Search for the cell housing the specified text and yield its [x, y] center coordinate. 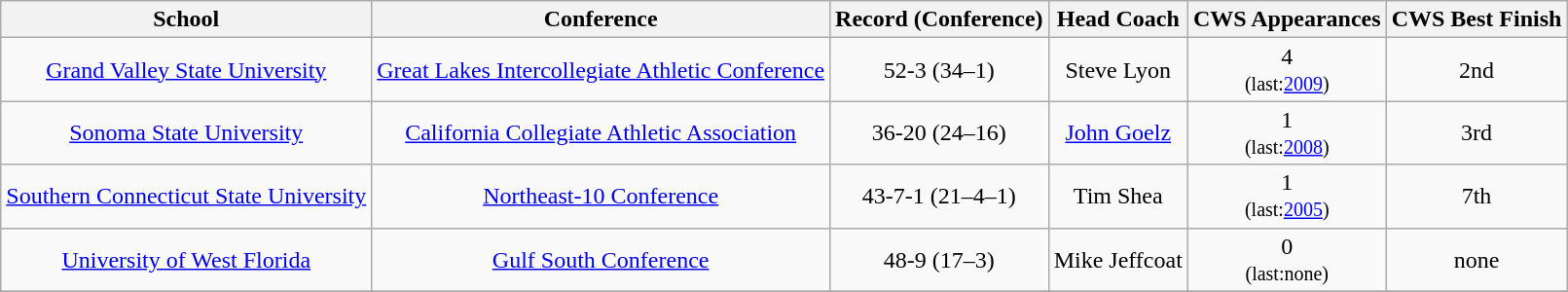
University of West Florida [187, 259]
Tim Shea [1117, 197]
CWS Appearances [1287, 19]
48-9 (17–3) [940, 259]
Southern Connecticut State University [187, 197]
Mike Jeffcoat [1117, 259]
Steve Lyon [1117, 70]
CWS Best Finish [1477, 19]
Head Coach [1117, 19]
7th [1477, 197]
0(last:none) [1287, 259]
Gulf South Conference [602, 259]
1(last:2008) [1287, 132]
3rd [1477, 132]
Northeast-10 Conference [602, 197]
1(last:2005) [1287, 197]
2nd [1477, 70]
52-3 (34–1) [940, 70]
John Goelz [1117, 132]
Conference [602, 19]
none [1477, 259]
School [187, 19]
36-20 (24–16) [940, 132]
Grand Valley State University [187, 70]
43-7-1 (21–4–1) [940, 197]
4(last:2009) [1287, 70]
California Collegiate Athletic Association [602, 132]
Sonoma State University [187, 132]
Great Lakes Intercollegiate Athletic Conference [602, 70]
Record (Conference) [940, 19]
